Determine the (x, y) coordinate at the center of the cell enclosing the given text.  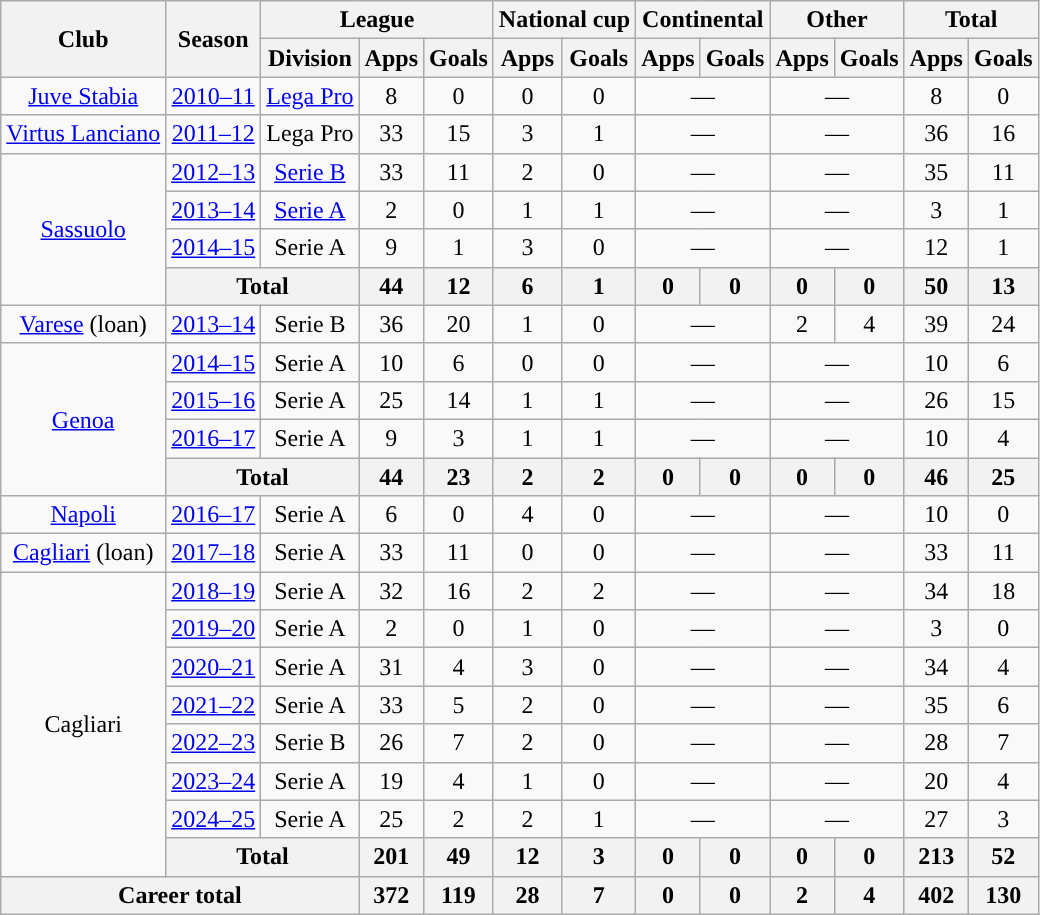
Cagliari (loan) (84, 553)
Genoa (84, 419)
2011–12 (214, 134)
19 (391, 781)
14 (459, 400)
Sassuolo (84, 229)
2012–13 (214, 172)
2010–11 (214, 96)
Napoli (84, 515)
National cup (564, 20)
52 (1003, 857)
Cagliari (84, 724)
2015–16 (214, 400)
2020–21 (214, 667)
Continental (703, 20)
50 (936, 286)
27 (936, 819)
32 (391, 591)
49 (459, 857)
119 (459, 895)
2019–20 (214, 629)
Virtus Lanciano (84, 134)
Other (837, 20)
18 (1003, 591)
46 (936, 477)
24 (1003, 324)
372 (391, 895)
League (378, 20)
201 (391, 857)
31 (391, 667)
2017–18 (214, 553)
130 (1003, 895)
13 (1003, 286)
23 (459, 477)
5 (459, 705)
2021–22 (214, 705)
402 (936, 895)
Division (310, 58)
213 (936, 857)
2022–23 (214, 743)
Juve Stabia (84, 96)
Season (214, 39)
Varese (loan) (84, 324)
39 (936, 324)
2023–24 (214, 781)
Career total (180, 895)
2018–19 (214, 591)
Club (84, 39)
2024–25 (214, 819)
